Output the (X, Y) coordinate of the center of the cell containing the given text.  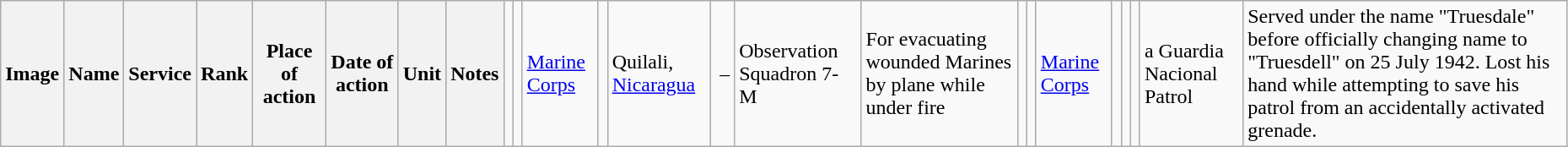
Observation Squadron 7-M (798, 74)
Notes (475, 74)
Name (94, 74)
Quilali, Nicaragua (659, 74)
Service (160, 74)
Image (32, 74)
a Guardia Nacional Patrol (1191, 74)
Date of action (362, 74)
– (722, 74)
Unit (422, 74)
For evacuating wounded Marines by plane while under fire (940, 74)
Place of action (290, 74)
Rank (224, 74)
